For the text-containing cell, return its midpoint in [X, Y] coordinate format. 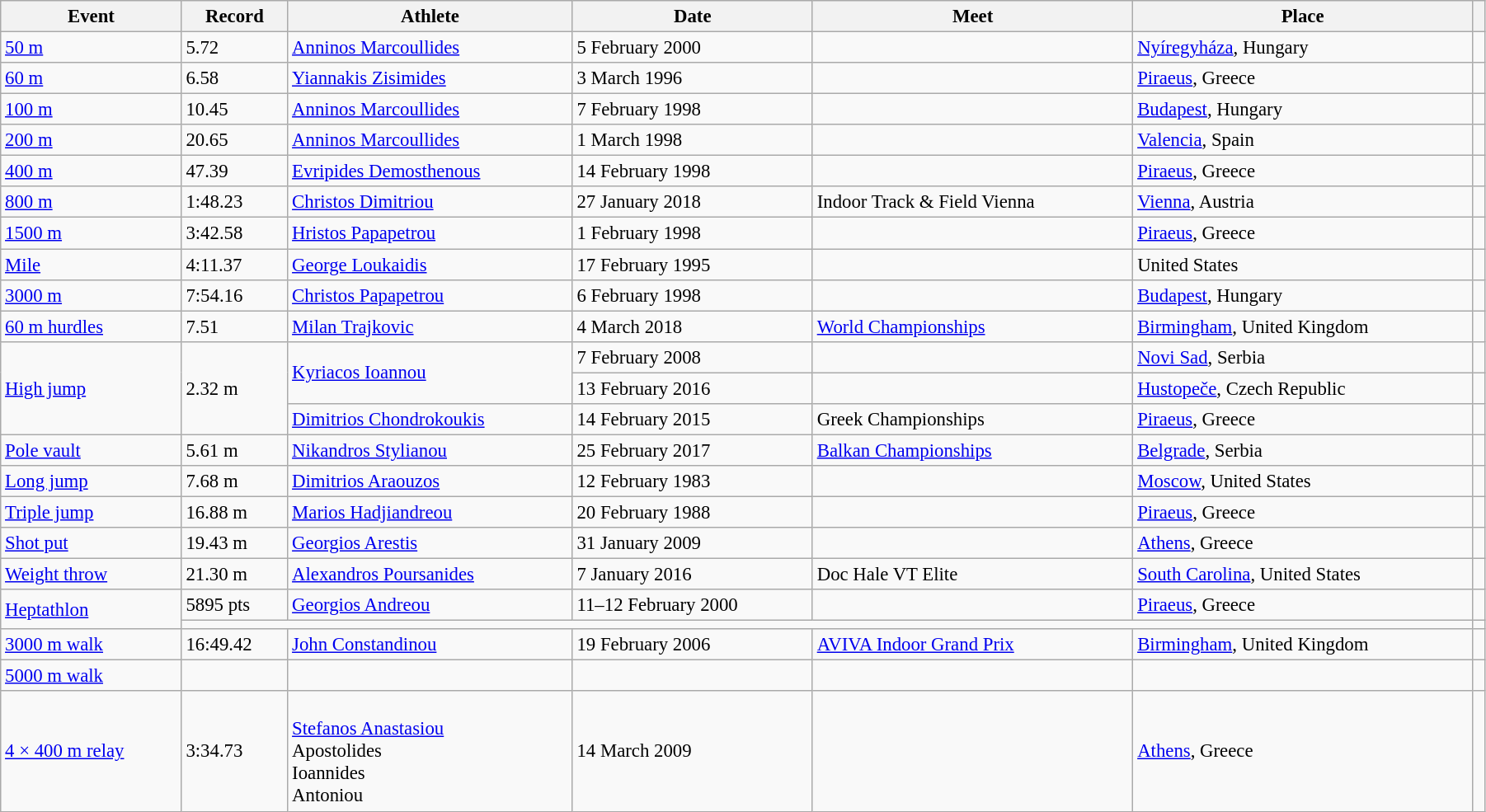
Christos Dimitriou [430, 202]
Georgios Andreou [430, 605]
10.45 [234, 110]
Stefanos AnastasiouApostolidesIoannidesAntoniou [430, 752]
Milan Trajkovic [430, 326]
Kyriacos Ioannou [430, 373]
7:54.16 [234, 295]
13 February 2016 [693, 388]
11–12 February 2000 [693, 605]
Dimitrios Chondrokoukis [430, 420]
7 January 2016 [693, 575]
200 m [91, 140]
20 February 1988 [693, 512]
Shot put [91, 543]
Long jump [91, 481]
6.58 [234, 78]
Place [1303, 16]
19 February 2006 [693, 645]
7 February 2008 [693, 357]
17 February 1995 [693, 265]
1:48.23 [234, 202]
3000 m walk [91, 645]
4 March 2018 [693, 326]
1 March 1998 [693, 140]
400 m [91, 171]
Valencia, Spain [1303, 140]
7.68 m [234, 481]
John Constandinou [430, 645]
Vienna, Austria [1303, 202]
George Loukaidis [430, 265]
Meet [972, 16]
United States [1303, 265]
Athlete [430, 16]
50 m [91, 48]
Yiannakis Zisimides [430, 78]
High jump [91, 387]
World Championships [972, 326]
27 January 2018 [693, 202]
800 m [91, 202]
2.32 m [234, 387]
5000 m walk [91, 676]
5.61 m [234, 450]
1 February 1998 [693, 233]
16:49.42 [234, 645]
Weight throw [91, 575]
Greek Championships [972, 420]
Nikandros Stylianou [430, 450]
3:42.58 [234, 233]
AVIVA Indoor Grand Prix [972, 645]
14 March 2009 [693, 752]
3000 m [91, 295]
31 January 2009 [693, 543]
Georgios Arestis [430, 543]
7 February 1998 [693, 110]
Doc Hale VT Elite [972, 575]
6 February 1998 [693, 295]
Hustopeče, Czech Republic [1303, 388]
5.72 [234, 48]
Record [234, 16]
60 m [91, 78]
1500 m [91, 233]
12 February 1983 [693, 481]
Novi Sad, Serbia [1303, 357]
5895 pts [234, 605]
5 February 2000 [693, 48]
Moscow, United States [1303, 481]
Alexandros Poursanides [430, 575]
Indoor Track & Field Vienna [972, 202]
Christos Papapetrou [430, 295]
14 February 2015 [693, 420]
Pole vault [91, 450]
19.43 m [234, 543]
Balkan Championships [972, 450]
Event [91, 16]
25 February 2017 [693, 450]
16.88 m [234, 512]
3:34.73 [234, 752]
Evripides Demosthenous [430, 171]
4:11.37 [234, 265]
Heptathlon [91, 609]
20.65 [234, 140]
14 February 1998 [693, 171]
Hristos Papapetrou [430, 233]
Marios Hadjiandreou [430, 512]
Triple jump [91, 512]
Mile [91, 265]
Nyíregyháza, Hungary [1303, 48]
3 March 1996 [693, 78]
Belgrade, Serbia [1303, 450]
100 m [91, 110]
Dimitrios Araouzos [430, 481]
4 × 400 m relay [91, 752]
South Carolina, United States [1303, 575]
Date [693, 16]
60 m hurdles [91, 326]
7.51 [234, 326]
21.30 m [234, 575]
47.39 [234, 171]
